Return the [x, y] coordinate for the center point of the cell that contains the specified text.  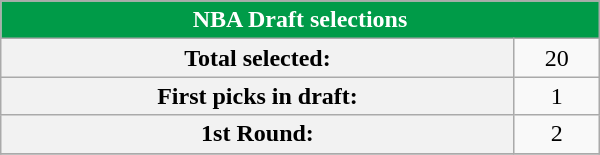
2 [556, 134]
20 [556, 58]
1 [556, 96]
Total selected: [258, 58]
First picks in draft: [258, 96]
1st Round: [258, 134]
NBA Draft selections [300, 20]
